Detect which cell encompasses the target text, then output its (x, y) center coordinate. 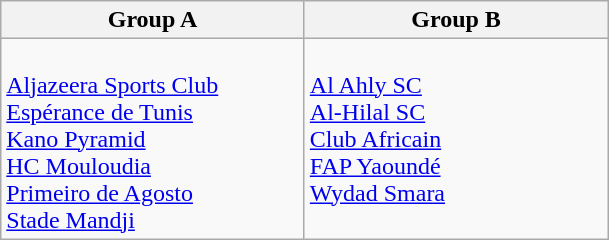
Aljazeera Sports Club Espérance de Tunis Kano Pyramid HC Mouloudia Primeiro de Agosto Stade Mandji (153, 139)
Al Ahly SC Al-Hilal SC Club Africain FAP Yaoundé Wydad Smara (456, 139)
Group A (153, 20)
Group B (456, 20)
